Determine the (x, y) coordinate at the center of the cell enclosing the given text.  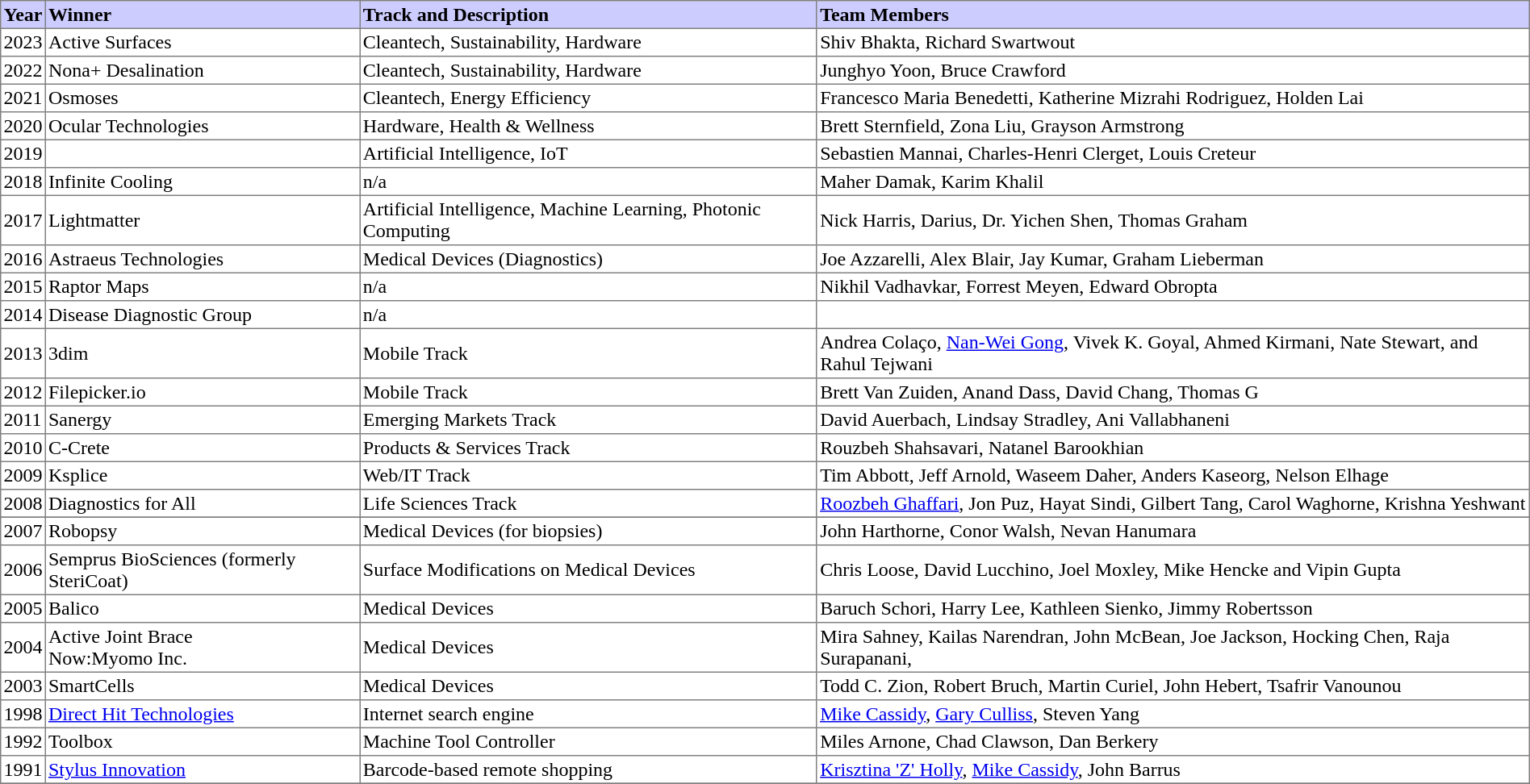
2020 (23, 126)
Internet search engine (588, 714)
Ksplice (203, 475)
3dim (203, 353)
2017 (23, 220)
2010 (23, 448)
Filepicker.io (203, 392)
Sanergy (203, 419)
2021 (23, 98)
Robopsy (203, 531)
Hardware, Health & Wellness (588, 126)
Miles Arnone, Chad Clawson, Dan Berkery (1173, 741)
Ocular Technologies (203, 126)
Joe Azzarelli, Alex Blair, Jay Kumar, Graham Lieberman (1173, 259)
Web/IT Track (588, 475)
Lightmatter (203, 220)
Andrea Colaço, Nan-Wei Gong, Vivek K. Goyal, Ahmed Kirmani, Nate Stewart, and Rahul Tejwani (1173, 353)
Nona+ Desalination (203, 70)
Direct Hit Technologies (203, 714)
1998 (23, 714)
Surface Modifications on Medical Devices (588, 570)
2015 (23, 286)
Francesco Maria Benedetti, Katherine Mizrahi Rodriguez, Holden Lai (1173, 98)
Emerging Markets Track (588, 419)
Semprus BioSciences (formerly SteriCoat) (203, 570)
2016 (23, 259)
2018 (23, 181)
1992 (23, 741)
Mike Cassidy, Gary Culliss, Steven Yang (1173, 714)
Stylus Innovation (203, 769)
Track and Description (588, 15)
Artificial Intelligence, IoT (588, 153)
2007 (23, 531)
Disease Diagnostic Group (203, 315)
Active Joint BraceNow:Myomo Inc. (203, 648)
Medical Devices (Diagnostics) (588, 259)
Toolbox (203, 741)
Chris Loose, David Lucchino, Joel Moxley, Mike Hencke and Vipin Gupta (1173, 570)
C-Crete (203, 448)
Tim Abbott, Jeff Arnold, Waseem Daher, Anders Kaseorg, Nelson Elhage (1173, 475)
2022 (23, 70)
Roozbeh Ghaffari, Jon Puz, Hayat Sindi, Gilbert Tang, Carol Waghorne, Krishna Yeshwant (1173, 503)
Products & Services Track (588, 448)
2019 (23, 153)
Raptor Maps (203, 286)
2008 (23, 503)
Balico (203, 608)
2006 (23, 570)
SmartCells (203, 686)
Infinite Cooling (203, 181)
Maher Damak, Karim Khalil (1173, 181)
Machine Tool Controller (588, 741)
Sebastien Mannai, Charles-Henri Clerget, Louis Creteur (1173, 153)
Junghyo Yoon, Bruce Crawford (1173, 70)
David Auerbach, Lindsay Stradley, Ani Vallabhaneni (1173, 419)
Team Members (1173, 15)
Baruch Schori, Harry Lee, Kathleen Sienko, Jimmy Robertsson (1173, 608)
Diagnostics for All (203, 503)
2014 (23, 315)
2009 (23, 475)
2004 (23, 648)
Active Surfaces (203, 42)
Rouzbeh Shahsavari, Natanel Barookhian (1173, 448)
2023 (23, 42)
Nikhil Vadhavkar, Forrest Meyen, Edward Obropta (1173, 286)
1991 (23, 769)
Shiv Bhakta, Richard Swartwout (1173, 42)
2005 (23, 608)
2012 (23, 392)
Mira Sahney, Kailas Narendran, John McBean, Joe Jackson, Hocking Chen, Raja Surapanani, (1173, 648)
Astraeus Technologies (203, 259)
Barcode-based remote shopping (588, 769)
2003 (23, 686)
Medical Devices (for biopsies) (588, 531)
Year (23, 15)
Nick Harris, Darius, Dr. Yichen Shen, Thomas Graham (1173, 220)
Todd C. Zion, Robert Bruch, Martin Curiel, John Hebert, Tsafrir Vanounou (1173, 686)
John Harthorne, Conor Walsh, Nevan Hanumara (1173, 531)
2013 (23, 353)
Brett Sternfield, Zona Liu, Grayson Armstrong (1173, 126)
2011 (23, 419)
Krisztina 'Z' Holly, Mike Cassidy, John Barrus (1173, 769)
Winner (203, 15)
Artificial Intelligence, Machine Learning, Photonic Computing (588, 220)
Osmoses (203, 98)
Cleantech, Energy Efficiency (588, 98)
Life Sciences Track (588, 503)
Brett Van Zuiden, Anand Dass, David Chang, Thomas G (1173, 392)
